Return the [X, Y] coordinate for the center point of the cell that contains the specified text.  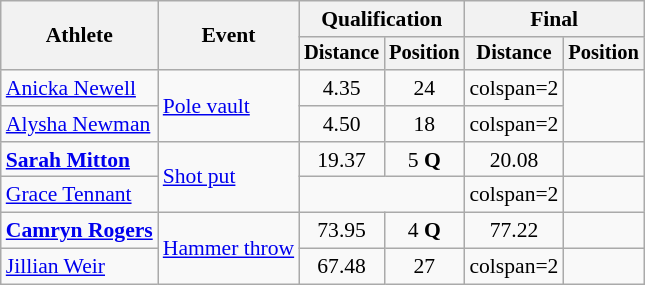
Anicka Newell [80, 88]
Athlete [80, 36]
77.22 [514, 231]
Jillian Weir [80, 267]
18 [424, 124]
27 [424, 267]
24 [424, 88]
Camryn Rogers [80, 231]
Event [228, 36]
Shot put [228, 178]
19.37 [342, 160]
Alysha Newman [80, 124]
Hammer throw [228, 248]
Grace Tennant [80, 195]
4.35 [342, 88]
4.50 [342, 124]
73.95 [342, 231]
4 Q [424, 231]
Sarah Mitton [80, 160]
67.48 [342, 267]
20.08 [514, 160]
Qualification [382, 19]
5 Q [424, 160]
Pole vault [228, 106]
Final [554, 19]
